Extract the (x, y) coordinate from the center of the cell holding the provided text.  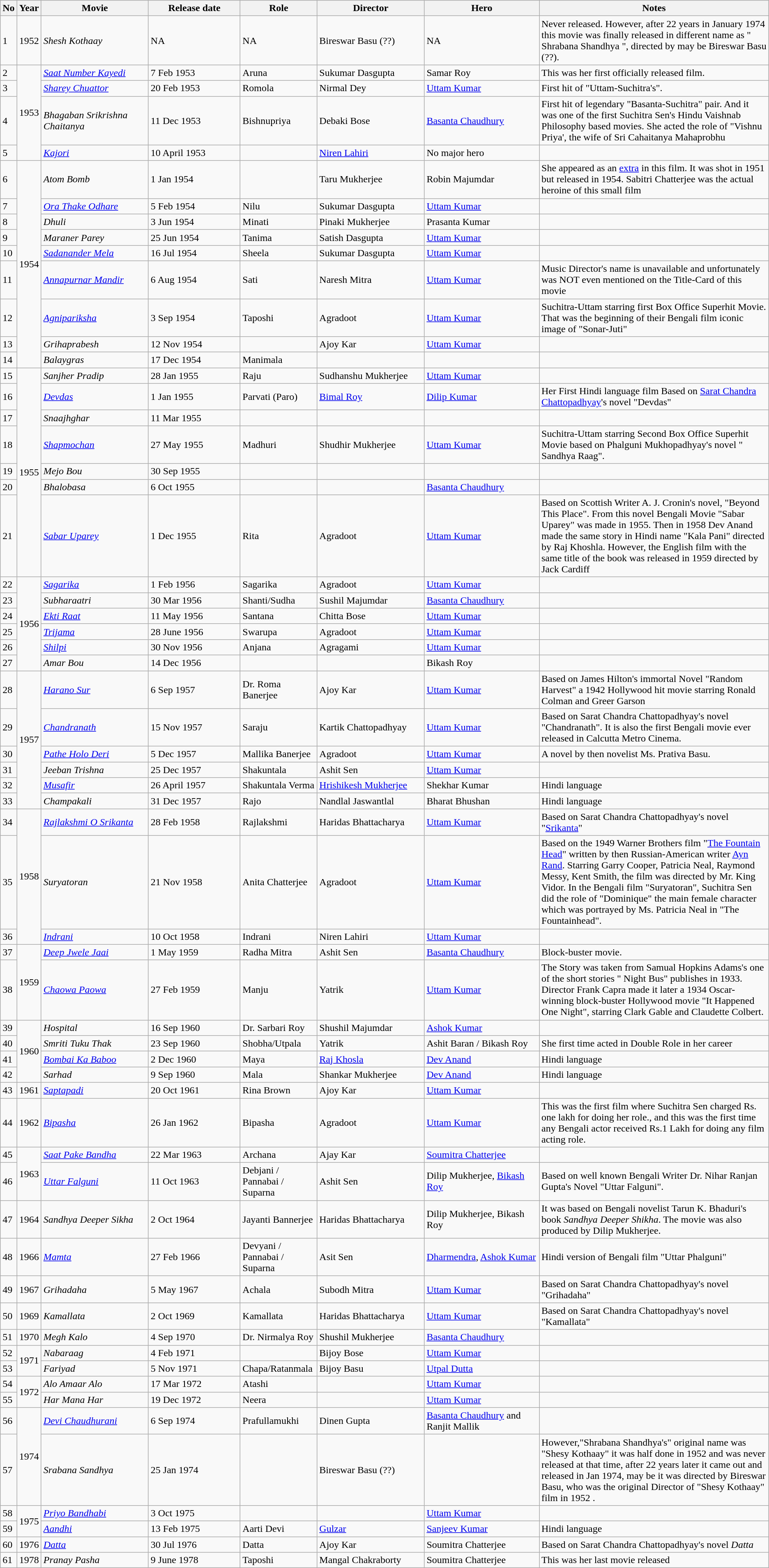
Naresh Mitra (371, 280)
49 (9, 1289)
6 Sep 1957 (194, 690)
Basanta Chaudhury and Ranjit Mallik (482, 1421)
1 Jan 1954 (194, 179)
She appeared as an extra in this film. It was shot in 1951 but released in 1954. Sabitri Chatterjee was the actual heroine of this small film (654, 179)
Sharey Chuattor (94, 88)
48 (9, 1257)
52 (9, 1353)
Sushil Majumdar (371, 600)
Megh Kalo (94, 1337)
Raju (279, 376)
27 Feb 1966 (194, 1257)
Balaygras (94, 360)
30 Jul 1976 (194, 1544)
2 Dec 1960 (194, 1059)
Grihadaha (94, 1289)
27 Feb 1959 (194, 990)
4 (9, 121)
Shobha/Utpala (279, 1043)
Mala (279, 1074)
Based on Sarat Chandra Chattopadhyay's novel Datta (654, 1544)
Shushil Mukherjee (371, 1337)
43 (9, 1090)
Uttar Falguni (94, 1182)
11 Oct 1963 (194, 1182)
Subodh Mitra (371, 1289)
28 (9, 690)
Debaki Bose (371, 121)
25 Jan 1974 (194, 1470)
This was her first officially released film. (654, 73)
35 (9, 882)
Bikash Roy (482, 663)
1975 (29, 1521)
11 May 1956 (194, 616)
Sati (279, 280)
9 June 1978 (194, 1560)
Agnipariksha (94, 318)
Sandhya Deeper Sikha (94, 1219)
Chapa/Ratanmala (279, 1368)
Dharmendra, Ashok Kumar (482, 1257)
26 (9, 647)
Nabaraag (94, 1353)
26 April 1957 (194, 785)
4 Feb 1971 (194, 1353)
Rina Brown (279, 1090)
Pinaki Mukherjee (371, 222)
5 May 1967 (194, 1289)
53 (9, 1368)
17 Mar 1972 (194, 1384)
Fariyad (94, 1368)
Shakuntala Verma (279, 785)
59 (9, 1529)
15 Nov 1957 (194, 728)
Hospital (94, 1028)
Suryatoran (94, 882)
Bharat Bhushan (482, 801)
22 Mar 1963 (194, 1155)
23 (9, 600)
18 (9, 445)
Bimal Roy (371, 397)
Saptapadi (94, 1090)
No major hero (482, 153)
Srabana Sandhya (94, 1470)
Trijama (94, 631)
47 (9, 1219)
5 Feb 1954 (194, 206)
Gulzar (371, 1529)
20 (9, 487)
Atom Bomb (94, 179)
1957 (29, 740)
Rajo (279, 801)
Based on Sarat Chandra Chattopadhyay's novel "Chandranath". It is also the first Bengali movie ever released in Calcutta Metro Cinema. (654, 728)
Prasanta Kumar (482, 222)
61 (9, 1560)
7 (9, 206)
58 (9, 1513)
5 Nov 1971 (194, 1368)
5 Dec 1957 (194, 754)
60 (9, 1544)
10 April 1953 (194, 153)
23 Sep 1960 (194, 1043)
Hero (482, 8)
14 (9, 360)
First hit of "Uttam-Suchitra's". (654, 88)
Her First Hindi language film Based on Sarat Chandra Chattopadhyay's novel "Devdas" (654, 397)
Devdas (94, 397)
No (9, 8)
57 (9, 1470)
40 (9, 1043)
Radha Mitra (279, 952)
Mamta (94, 1257)
50 (9, 1316)
21 (9, 536)
Nilu (279, 206)
Aandhi (94, 1529)
Pathe Holo Deri (94, 754)
Music Director's name is unavailable and unfortunately was NOT even mentioned on the Title-Card of this movie (654, 280)
Maraner Parey (94, 237)
Dilip Kumar (482, 397)
30 Mar 1956 (194, 600)
28 Feb 1958 (194, 822)
Grihaprabesh (94, 344)
Minati (279, 222)
Devi Chaudhurani (94, 1421)
1 Dec 1955 (194, 536)
6 Oct 1955 (194, 487)
1953 (29, 112)
Shankar Mukherjee (371, 1074)
1978 (29, 1560)
This was her last movie released (654, 1560)
1958 (29, 877)
Shakuntala (279, 770)
30 (9, 754)
Kajori (94, 153)
8 (9, 222)
She first time acted in Double Role in her career (654, 1043)
1971 (29, 1361)
1954 (29, 264)
Chandranath (94, 728)
34 (9, 822)
3 (9, 88)
11 Dec 1953 (194, 121)
Ashit Baran / Bikash Roy (482, 1043)
Shilpi (94, 647)
Bishnupriya (279, 121)
Mejo Bou (94, 471)
9 (9, 237)
Jayanti Bannerjee (279, 1219)
39 (9, 1028)
Dinen Gupta (371, 1421)
Shudhir Mukherjee (371, 445)
41 (9, 1059)
Dr. Roma Banerjee (279, 690)
Musafir (94, 785)
Sheela (279, 253)
Movie (94, 8)
Sanjeev Kumar (482, 1529)
Robin Majumdar (482, 179)
51 (9, 1337)
Annapurnar Mandir (94, 280)
31 Dec 1957 (194, 801)
33 (9, 801)
Based on well known Bengali Writer Dr. Nihar Ranjan Gupta's Novel "Uttar Falguni". (654, 1182)
A novel by then novelist Ms. Prativa Basu. (654, 754)
Aarti Devi (279, 1529)
1960 (29, 1051)
1 Feb 1956 (194, 585)
Swarupa (279, 631)
16 (9, 397)
Shesh Kothaay (94, 40)
28 Jan 1955 (194, 376)
30 Nov 1956 (194, 647)
Amar Bou (94, 663)
Based on Sarat Chandra Chattopadhyay's novel "Kamallata" (654, 1316)
Shushil Majumdar (371, 1028)
7 Feb 1953 (194, 73)
31 (9, 770)
Aruna (279, 73)
Chaowa Paowa (94, 990)
Sabar Uparey (94, 536)
14 Dec 1956 (194, 663)
25 (9, 631)
19 Dec 1972 (194, 1400)
Rajlakshmi O Srikanta (94, 822)
1966 (29, 1257)
2 Oct 1964 (194, 1219)
5 (9, 153)
1 Jan 1955 (194, 397)
Alo Amaar Alo (94, 1384)
Based on Sarat Chandra Chattopadhyay's novel "Srikanta" (654, 822)
37 (9, 952)
Ora Thake Odhare (94, 206)
1959 (29, 982)
Year (29, 8)
11 (9, 280)
Dr. Nirmalya Roy (279, 1337)
Parvati (Paro) (279, 397)
15 (9, 376)
Satish Dasgupta (371, 237)
Role (279, 8)
29 (9, 728)
Harano Sur (94, 690)
1970 (29, 1337)
Devyani / Pannabai / Suparna (279, 1257)
42 (9, 1074)
56 (9, 1421)
Atashi (279, 1384)
54 (9, 1384)
Priyo Bandhabi (94, 1513)
Madhuri (279, 445)
Mallika Banerjee (279, 754)
27 May 1955 (194, 445)
10 Oct 1958 (194, 937)
Nandlal Jaswantlal (371, 801)
38 (9, 990)
Achala (279, 1289)
30 Sep 1955 (194, 471)
Shapmochan (94, 445)
26 Jan 1962 (194, 1123)
4 Sep 1970 (194, 1337)
Director (371, 8)
10 (9, 253)
2 (9, 73)
55 (9, 1400)
1967 (29, 1289)
Saat Pake Bandha (94, 1155)
Sudhanshu Mukherjee (371, 376)
Sadanander Mela (94, 253)
44 (9, 1123)
Samar Roy (482, 73)
Prafullamukhi (279, 1421)
1952 (29, 40)
Bhalobasa (94, 487)
Bombai Ka Baboo (94, 1059)
9 Sep 1960 (194, 1074)
3 Sep 1954 (194, 318)
Mangal Chakraborty (371, 1560)
Chitta Bose (371, 616)
13 Feb 1975 (194, 1529)
Maya (279, 1059)
1 (9, 40)
3 Oct 1975 (194, 1513)
Neera (279, 1400)
Santana (279, 616)
Suchitra-Uttam starring Second Box Office Superhit Movie based on Phalguni Mukhopadhyay's novel " Sandhya Raag". (654, 445)
11 Mar 1955 (194, 418)
6 Sep 1974 (194, 1421)
Bijoy Bose (371, 1353)
20 Feb 1953 (194, 88)
Romola (279, 88)
Dhuli (94, 222)
Debjani / Pannabai / Suparna (279, 1182)
Ekti Raat (94, 616)
Manju (279, 990)
Pranay Pasha (94, 1560)
Raj Khosla (371, 1059)
Subharaatri (94, 600)
Notes (654, 8)
Suchitra-Uttam starring first Box Office Superhit Movie. That was the beginning of their Bengali film iconic image of "Sonar-Juti" (654, 318)
Ajay Kar (371, 1155)
6 (9, 179)
3 Jun 1954 (194, 222)
27 (9, 663)
17 Dec 1954 (194, 360)
2 Oct 1969 (194, 1316)
21 Nov 1958 (194, 882)
Saat Number Kayedi (94, 73)
1955 (29, 472)
Rajlakshmi (279, 822)
It was based on Bengali novelist Tarun K. Bhaduri's book Sandhya Deeper Shikha. The movie was also produced by Dilip Mukherjee. (654, 1219)
Hrishikesh Mukherjee (371, 785)
Rita (279, 536)
Based on Sarat Chandra Chattopadhyay's novel "Grihadaha" (654, 1289)
Bijoy Basu (371, 1368)
16 Sep 1960 (194, 1028)
1956 (29, 624)
28 June 1956 (194, 631)
Taru Mukherjee (371, 179)
1961 (29, 1090)
1964 (29, 1219)
Asit Sen (371, 1257)
25 Jun 1954 (194, 237)
Anjana (279, 647)
36 (9, 937)
46 (9, 1182)
Deep Jwele Jaai (94, 952)
Sanjher Pradip (94, 376)
Release date (194, 8)
45 (9, 1155)
Hindi version of Bengali film "Uttar Phalguni" (654, 1257)
16 Jul 1954 (194, 253)
Bhagaban Srikrishna Chaitanya (94, 121)
12 Nov 1954 (194, 344)
17 (9, 418)
Champakali (94, 801)
Shekhar Kumar (482, 785)
12 (9, 318)
Based on James Hilton's immortal Novel "Random Harvest" a 1942 Hollywood hit movie starring Ronald Colman and Greer Garson (654, 690)
Block-buster movie. (654, 952)
Nirmal Dey (371, 88)
Utpal Dutta (482, 1368)
Anita Chatterjee (279, 882)
1962 (29, 1123)
Jeeban Trishna (94, 770)
1976 (29, 1544)
1 May 1959 (194, 952)
Smriti Tuku Thak (94, 1043)
25 Dec 1957 (194, 770)
13 (9, 344)
32 (9, 785)
19 (9, 471)
Manimala (279, 360)
Tanima (279, 237)
Archana (279, 1155)
Dr. Sarbari Roy (279, 1028)
1974 (29, 1456)
6 Aug 1954 (194, 280)
22 (9, 585)
1963 (29, 1174)
1969 (29, 1316)
Har Mana Har (94, 1400)
Sarhad (94, 1074)
Saraju (279, 728)
20 Oct 1961 (194, 1090)
1972 (29, 1392)
Shanti/Sudha (279, 600)
Snaajhghar (94, 418)
24 (9, 616)
Ashok Kumar (482, 1028)
Agragami (371, 647)
Kartik Chattopadhyay (371, 728)
